Capture the cell that displays the provided text and extract its [X, Y] central coordinate. 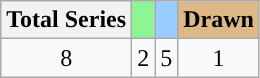
5 [166, 58]
8 [66, 58]
1 [219, 58]
Total Series [66, 20]
Drawn [219, 20]
2 [144, 58]
